From the cell containing the given text, extract its center point as (x, y) coordinate. 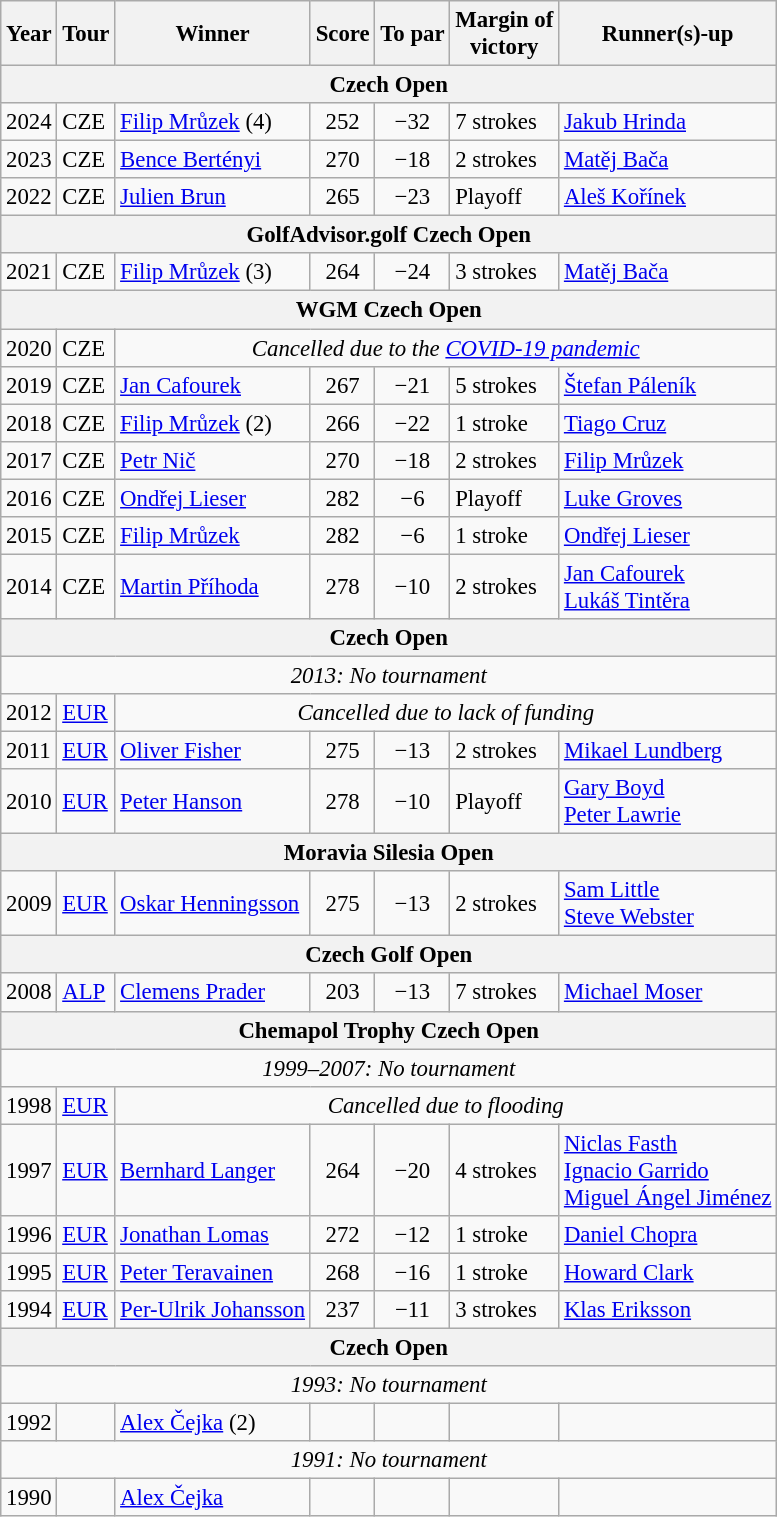
Aleš Kořínek (668, 197)
2021 (29, 273)
Alex Čejka (2) (213, 1423)
2019 (29, 385)
265 (342, 197)
−22 (412, 423)
Tiago Cruz (668, 423)
Filip Mrůzek (2) (213, 423)
Petr Nič (213, 460)
Alex Čejka (213, 1498)
1995 (29, 1272)
2022 (29, 197)
Margin ofvictory (504, 34)
−12 (412, 1235)
1994 (29, 1310)
−32 (412, 122)
Julien Brun (213, 197)
203 (342, 993)
Howard Clark (668, 1272)
4 strokes (504, 1170)
Niclas Fasth Ignacio Garrido Miguel Ángel Jiménez (668, 1170)
Klas Eriksson (668, 1310)
1991: No tournament (389, 1460)
Clemens Prader (213, 993)
1992 (29, 1423)
Luke Groves (668, 498)
Mikael Lundberg (668, 751)
WGM Czech Open (389, 310)
Score (342, 34)
Cancelled due to lack of funding (446, 713)
Jan Cafourek Lukáš Tintěra (668, 586)
1993: No tournament (389, 1385)
2009 (29, 904)
Bence Bertényi (213, 160)
268 (342, 1272)
Winner (213, 34)
2020 (29, 348)
Bernhard Langer (213, 1170)
2018 (29, 423)
Štefan Páleník (668, 385)
Chemapol Trophy Czech Open (389, 1030)
237 (342, 1310)
−23 (412, 197)
1998 (29, 1105)
To par (412, 34)
1999–2007: No tournament (389, 1068)
Peter Hanson (213, 802)
Martin Příhoda (213, 586)
252 (342, 122)
Sam Little Steve Webster (668, 904)
Czech Golf Open (389, 955)
2011 (29, 751)
2013: No tournament (389, 675)
Daniel Chopra (668, 1235)
1990 (29, 1498)
Oskar Henningsson (213, 904)
272 (342, 1235)
2024 (29, 122)
Filip Mrůzek (4) (213, 122)
Runner(s)-up (668, 34)
−16 (412, 1272)
−21 (412, 385)
Oliver Fisher (213, 751)
2017 (29, 460)
Filip Mrůzek (3) (213, 273)
−20 (412, 1170)
Michael Moser (668, 993)
Peter Teravainen (213, 1272)
2015 (29, 536)
Tour (86, 34)
266 (342, 423)
Moravia Silesia Open (389, 853)
2010 (29, 802)
ALP (86, 993)
5 strokes (504, 385)
Jan Cafourek (213, 385)
2014 (29, 586)
Cancelled due to flooding (446, 1105)
2016 (29, 498)
267 (342, 385)
Cancelled due to the COVID-19 pandemic (446, 348)
Gary Boyd Peter Lawrie (668, 802)
2008 (29, 993)
Jonathan Lomas (213, 1235)
Per-Ulrik Johansson (213, 1310)
1997 (29, 1170)
Year (29, 34)
2012 (29, 713)
−11 (412, 1310)
−24 (412, 273)
Jakub Hrinda (668, 122)
GolfAdvisor.golf Czech Open (389, 235)
2023 (29, 160)
1996 (29, 1235)
